Return the (x, y) coordinate for the center point of the cell that contains the specified text.  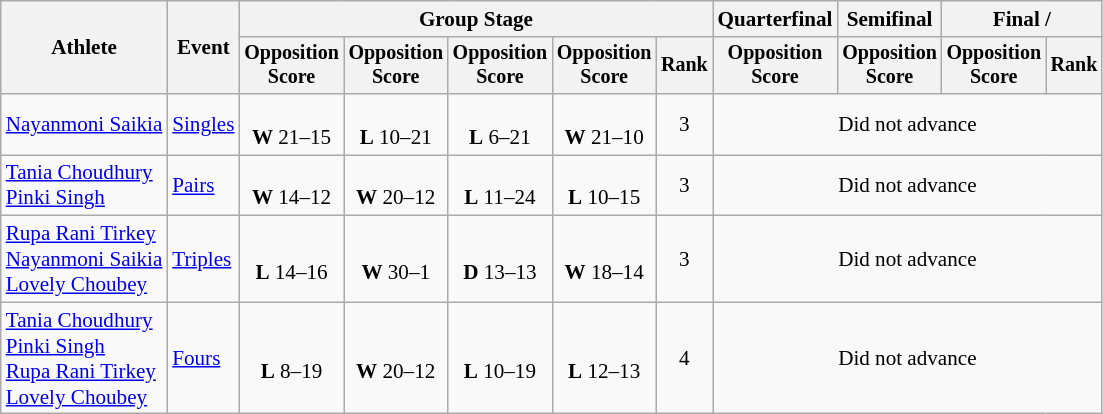
L 12–13 (604, 358)
D 13–13 (500, 259)
Singles (203, 124)
L 10–19 (500, 358)
Group Stage (476, 18)
Pairs (203, 186)
L 11–24 (500, 186)
L 10–21 (396, 124)
W 18–14 (604, 259)
Event (203, 48)
L 6–21 (500, 124)
4 (684, 358)
Tania ChoudhuryPinki Singh (84, 186)
W 21–15 (291, 124)
L 10–15 (604, 186)
Rupa Rani TirkeyNayanmoni SaikiaLovely Choubey (84, 259)
Final / (1022, 18)
W 30–1 (396, 259)
W 21–10 (604, 124)
Semifinal (889, 18)
Nayanmoni Saikia (84, 124)
Triples (203, 259)
Tania ChoudhuryPinki SinghRupa Rani TirkeyLovely Choubey (84, 358)
L 14–16 (291, 259)
Quarterfinal (776, 18)
L 8–19 (291, 358)
Athlete (84, 48)
W 14–12 (291, 186)
Fours (203, 358)
